Capture the cell that displays the provided text and extract its [x, y] central coordinate. 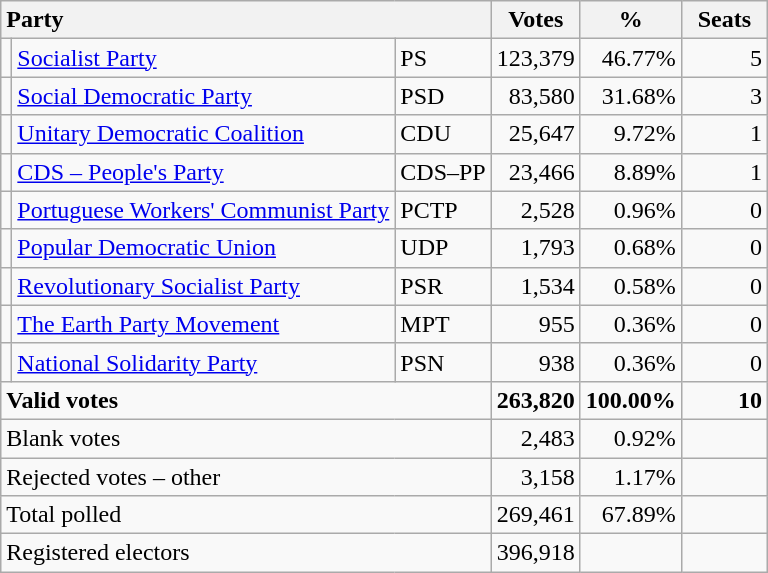
CDS–PP [443, 172]
9.72% [630, 134]
269,461 [536, 515]
PSR [443, 286]
396,918 [536, 553]
Unitary Democratic Coalition [204, 134]
Popular Democratic Union [204, 248]
1.17% [630, 477]
UDP [443, 248]
Party [246, 20]
2,483 [536, 438]
PSN [443, 362]
1,534 [536, 286]
3,158 [536, 477]
Social Democratic Party [204, 96]
Rejected votes – other [246, 477]
% [630, 20]
23,466 [536, 172]
25,647 [536, 134]
67.89% [630, 515]
The Earth Party Movement [204, 324]
Votes [536, 20]
2,528 [536, 210]
955 [536, 324]
938 [536, 362]
PSD [443, 96]
CDS – People's Party [204, 172]
Revolutionary Socialist Party [204, 286]
PS [443, 58]
1,793 [536, 248]
5 [724, 58]
3 [724, 96]
Valid votes [246, 400]
National Solidarity Party [204, 362]
100.00% [630, 400]
Registered electors [246, 553]
83,580 [536, 96]
0.68% [630, 248]
Portuguese Workers' Communist Party [204, 210]
PCTP [443, 210]
10 [724, 400]
0.92% [630, 438]
MPT [443, 324]
Seats [724, 20]
263,820 [536, 400]
Socialist Party [204, 58]
8.89% [630, 172]
Blank votes [246, 438]
Total polled [246, 515]
123,379 [536, 58]
0.96% [630, 210]
31.68% [630, 96]
46.77% [630, 58]
0.58% [630, 286]
CDU [443, 134]
